Extract the [x, y] coordinate from the center of the cell holding the provided text.  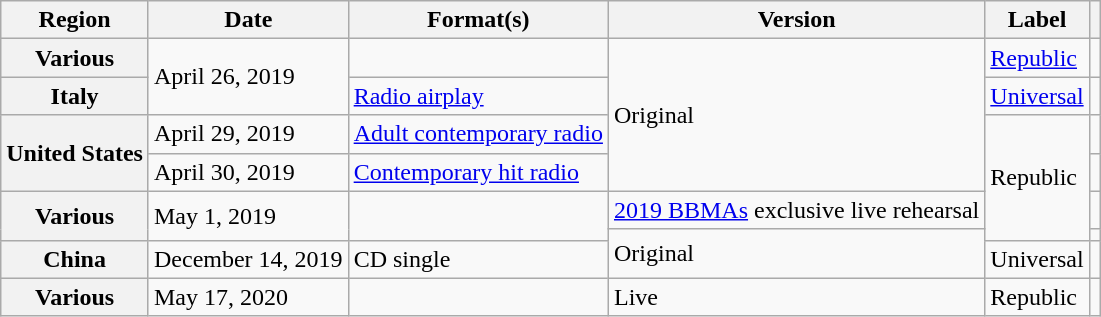
Region [75, 20]
Version [796, 20]
May 17, 2020 [248, 297]
April 30, 2019 [248, 172]
2019 BBMAs exclusive live rehearsal [796, 210]
CD single [478, 259]
Adult contemporary radio [478, 134]
China [75, 259]
May 1, 2019 [248, 216]
April 26, 2019 [248, 77]
December 14, 2019 [248, 259]
Label [1037, 20]
Radio airplay [478, 96]
Format(s) [478, 20]
United States [75, 153]
Live [796, 297]
April 29, 2019 [248, 134]
Date [248, 20]
Contemporary hit radio [478, 172]
Italy [75, 96]
